From the cell containing the given text, extract its center point as (x, y) coordinate. 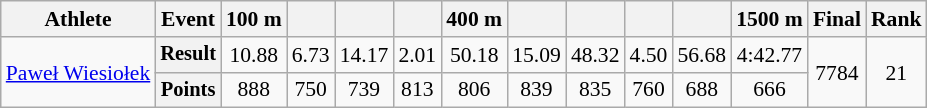
Rank (896, 19)
666 (770, 90)
56.68 (702, 55)
839 (536, 90)
Final (837, 19)
760 (649, 90)
21 (896, 72)
50.18 (474, 55)
888 (254, 90)
688 (702, 90)
813 (417, 90)
4.50 (649, 55)
100 m (254, 19)
4:42.77 (770, 55)
2.01 (417, 55)
835 (596, 90)
7784 (837, 72)
10.88 (254, 55)
48.32 (596, 55)
6.73 (311, 55)
Result (188, 55)
1500 m (770, 19)
Athlete (78, 19)
739 (364, 90)
750 (311, 90)
14.17 (364, 55)
400 m (474, 19)
806 (474, 90)
Points (188, 90)
15.09 (536, 55)
Event (188, 19)
Paweł Wiesiołek (78, 72)
